Search for the cell housing the specified text and yield its [x, y] center coordinate. 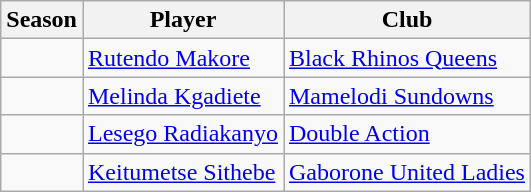
Season [42, 20]
Club [408, 20]
Keitumetse Sithebe [182, 172]
Black Rhinos Queens [408, 58]
Gaborone United Ladies [408, 172]
Lesego Radiakanyo [182, 134]
Player [182, 20]
Melinda Kgadiete [182, 96]
Rutendo Makore [182, 58]
Mamelodi Sundowns [408, 96]
Double Action [408, 134]
